Scan for the cell matching the given text and deliver its (x, y) coordinate at center. 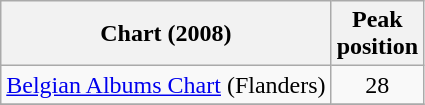
Chart (2008) (166, 34)
Peakposition (377, 34)
28 (377, 85)
Belgian Albums Chart (Flanders) (166, 85)
